Return (x, y) of the center of cell containing provided text 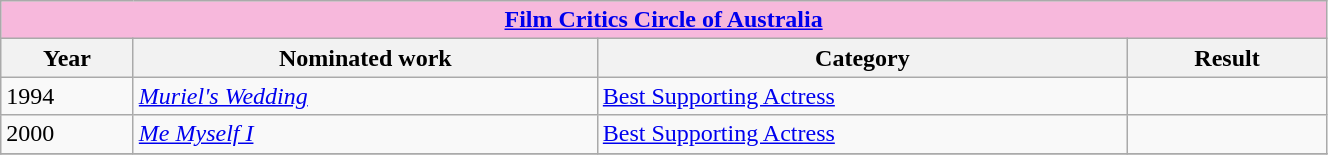
Category (862, 58)
Nominated work (365, 58)
Me Myself I (365, 134)
Year (68, 58)
Muriel's Wedding (365, 96)
1994 (68, 96)
Film Critics Circle of Australia (664, 20)
2000 (68, 134)
Result (1228, 58)
